Locate the cell with the specified text and output its (x, y) center coordinate. 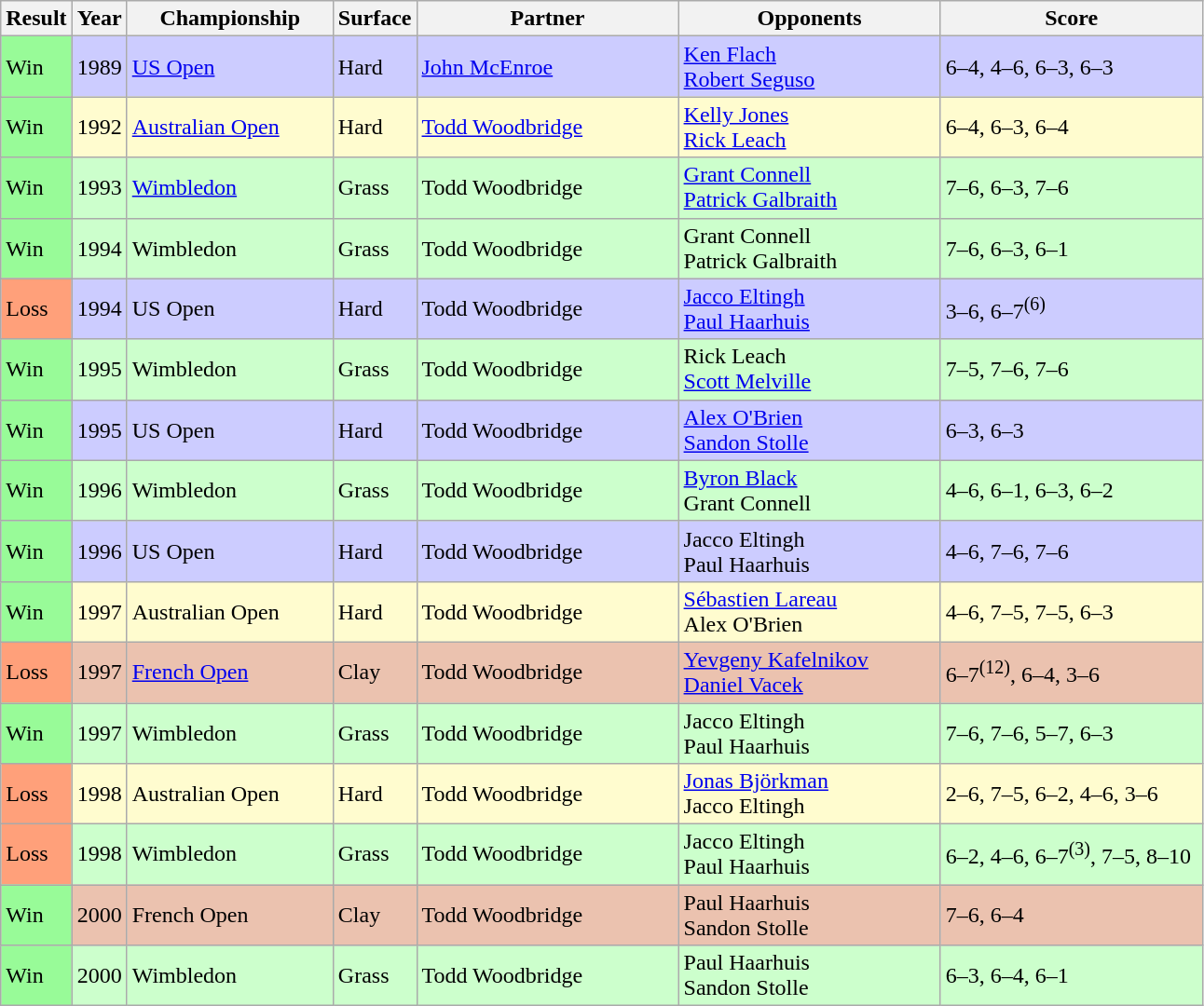
7–6, 6–3, 6–1 (1072, 248)
Alex O'Brien Sandon Stolle (809, 430)
Surface (375, 19)
6–3, 6–4, 6–1 (1072, 976)
Byron Black Grant Connell (809, 490)
Rick Leach Scott Melville (809, 369)
6–2, 4–6, 6–7(3), 7–5, 8–10 (1072, 855)
4–6, 7–5, 7–5, 6–3 (1072, 611)
7–6, 6–4 (1072, 915)
6–4, 4–6, 6–3, 6–3 (1072, 67)
6–7(12), 6–4, 3–6 (1072, 673)
Partner (548, 19)
Jonas Björkman Jacco Eltingh (809, 794)
1992 (99, 127)
7–6, 7–6, 5–7, 6–3 (1072, 732)
Score (1072, 19)
Championship (229, 19)
1989 (99, 67)
4–6, 7–6, 7–6 (1072, 551)
Year (99, 19)
John McEnroe (548, 67)
7–5, 7–6, 7–6 (1072, 369)
6–3, 6–3 (1072, 430)
Ken Flach Robert Seguso (809, 67)
4–6, 6–1, 6–3, 6–2 (1072, 490)
3–6, 6–7(6) (1072, 309)
Result (36, 19)
Sébastien Lareau Alex O'Brien (809, 611)
6–4, 6–3, 6–4 (1072, 127)
1993 (99, 188)
2–6, 7–5, 6–2, 4–6, 3–6 (1072, 794)
7–6, 6–3, 7–6 (1072, 188)
Kelly Jones Rick Leach (809, 127)
Yevgeny Kafelnikov Daniel Vacek (809, 673)
Opponents (809, 19)
